For the text-containing cell, return its midpoint in [x, y] coordinate format. 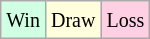
Win [24, 20]
Loss [126, 20]
Draw [72, 20]
